Provide the [X, Y] coordinate of the cell's center where the given text is located.  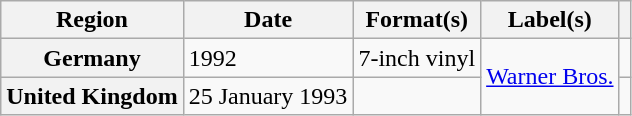
United Kingdom [92, 96]
25 January 1993 [268, 96]
Date [268, 20]
Region [92, 20]
Germany [92, 58]
1992 [268, 58]
Format(s) [417, 20]
Label(s) [550, 20]
7-inch vinyl [417, 58]
Warner Bros. [550, 77]
